Return [X, Y] of the center of cell containing provided text 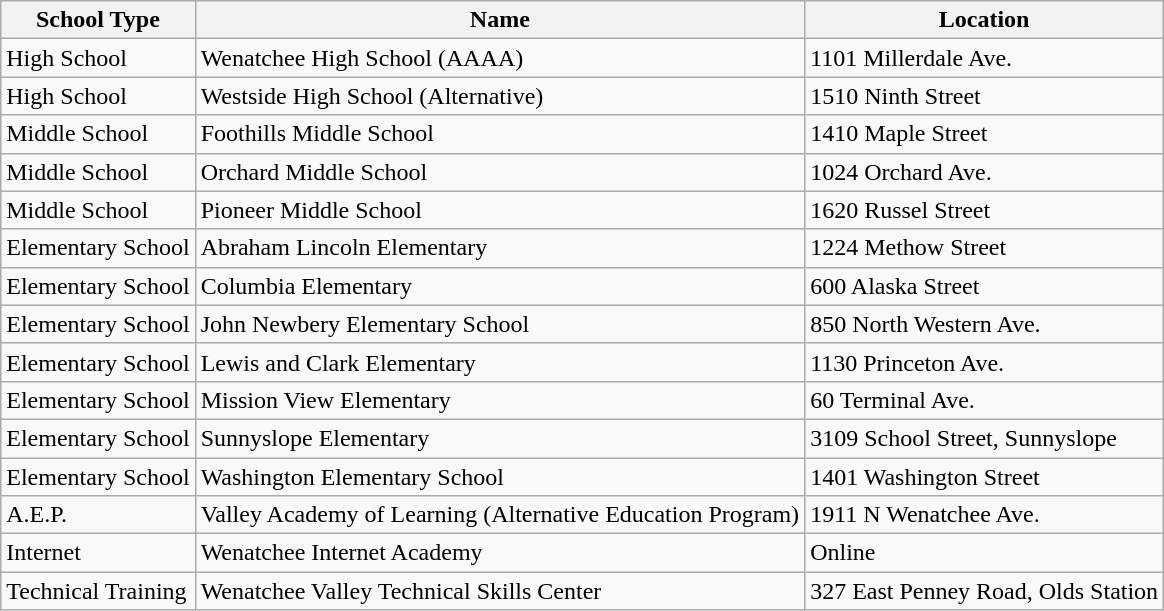
Valley Academy of Learning (Alternative Education Program) [500, 515]
1911 N Wenatchee Ave. [984, 515]
Wenatchee High School (AAAA) [500, 58]
Columbia Elementary [500, 286]
327 East Penney Road, Olds Station [984, 591]
Name [500, 20]
Mission View Elementary [500, 400]
1510 Ninth Street [984, 96]
Sunnyslope Elementary [500, 438]
Internet [98, 553]
John Newbery Elementary School [500, 324]
1024 Orchard Ave. [984, 172]
A.E.P. [98, 515]
1101 Millerdale Ave. [984, 58]
Pioneer Middle School [500, 210]
Wenatchee Internet Academy [500, 553]
1401 Washington Street [984, 477]
600 Alaska Street [984, 286]
3109 School Street, Sunnyslope [984, 438]
Washington Elementary School [500, 477]
1224 Methow Street [984, 248]
Foothills Middle School [500, 134]
Abraham Lincoln Elementary [500, 248]
Online [984, 553]
60 Terminal Ave. [984, 400]
1130 Princeton Ave. [984, 362]
Wenatchee Valley Technical Skills Center [500, 591]
Technical Training [98, 591]
1620 Russel Street [984, 210]
Lewis and Clark Elementary [500, 362]
Orchard Middle School [500, 172]
1410 Maple Street [984, 134]
Westside High School (Alternative) [500, 96]
850 North Western Ave. [984, 324]
Location [984, 20]
School Type [98, 20]
